From the cell containing the given text, extract its center point as (X, Y) coordinate. 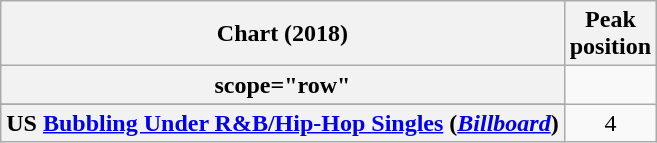
Chart (2018) (282, 34)
4 (610, 123)
US Bubbling Under R&B/Hip-Hop Singles (Billboard) (282, 123)
scope="row" (282, 85)
Peakposition (610, 34)
